Find where the given text appears and provide that cell's center as [x, y] coordinate. 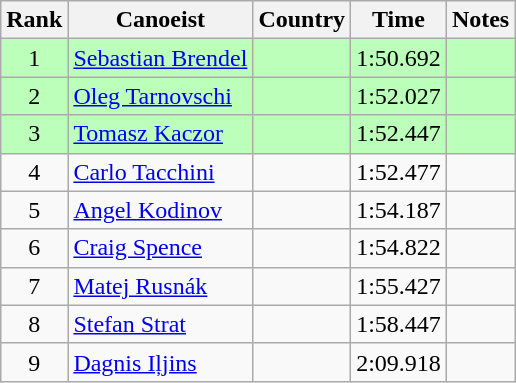
Tomasz Kaczor [160, 134]
Matej Rusnák [160, 286]
Angel Kodinov [160, 210]
3 [34, 134]
Sebastian Brendel [160, 58]
1:52.447 [399, 134]
Rank [34, 20]
9 [34, 362]
Stefan Strat [160, 324]
1:54.187 [399, 210]
1:52.027 [399, 96]
2 [34, 96]
1 [34, 58]
Time [399, 20]
Country [302, 20]
1:50.692 [399, 58]
Canoeist [160, 20]
Dagnis Iļjins [160, 362]
Oleg Tarnovschi [160, 96]
1:58.447 [399, 324]
Notes [480, 20]
6 [34, 248]
1:52.477 [399, 172]
4 [34, 172]
1:55.427 [399, 286]
1:54.822 [399, 248]
Craig Spence [160, 248]
7 [34, 286]
5 [34, 210]
2:09.918 [399, 362]
8 [34, 324]
Carlo Tacchini [160, 172]
